Scan for the cell matching the given text and deliver its [X, Y] coordinate at center. 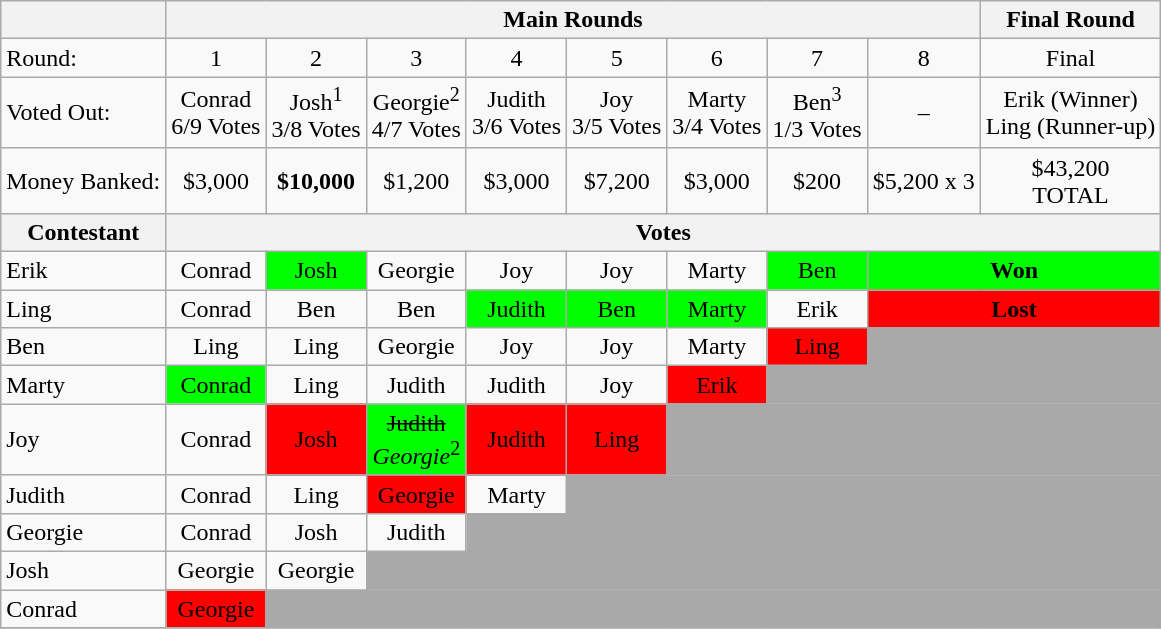
Contestant [84, 232]
$5,200 x 3 [924, 180]
Lost [1014, 309]
Final [1070, 58]
JudithGeorgie2 [416, 440]
Round: [84, 58]
Money Banked: [84, 180]
6 [717, 58]
$43,200TOTAL [1070, 180]
8 [924, 58]
2 [316, 58]
Ben31/3 Votes [817, 113]
5 [617, 58]
Main Rounds [573, 20]
$10,000 [316, 180]
$200 [817, 180]
$1,200 [416, 180]
Josh13/8 Votes [316, 113]
3 [416, 58]
Votes [664, 232]
Erik (Winner)Ling (Runner-up) [1070, 113]
Judith3/6 Votes [516, 113]
Conrad6/9 Votes [216, 113]
Final Round [1070, 20]
Marty3/4 Votes [717, 113]
Georgie24/7 Votes [416, 113]
Voted Out: [84, 113]
4 [516, 58]
1 [216, 58]
Joy3/5 Votes [617, 113]
7 [817, 58]
$7,200 [617, 180]
Won [1014, 271]
– [924, 113]
